Output the (X, Y) coordinate of the center of the cell containing the given text.  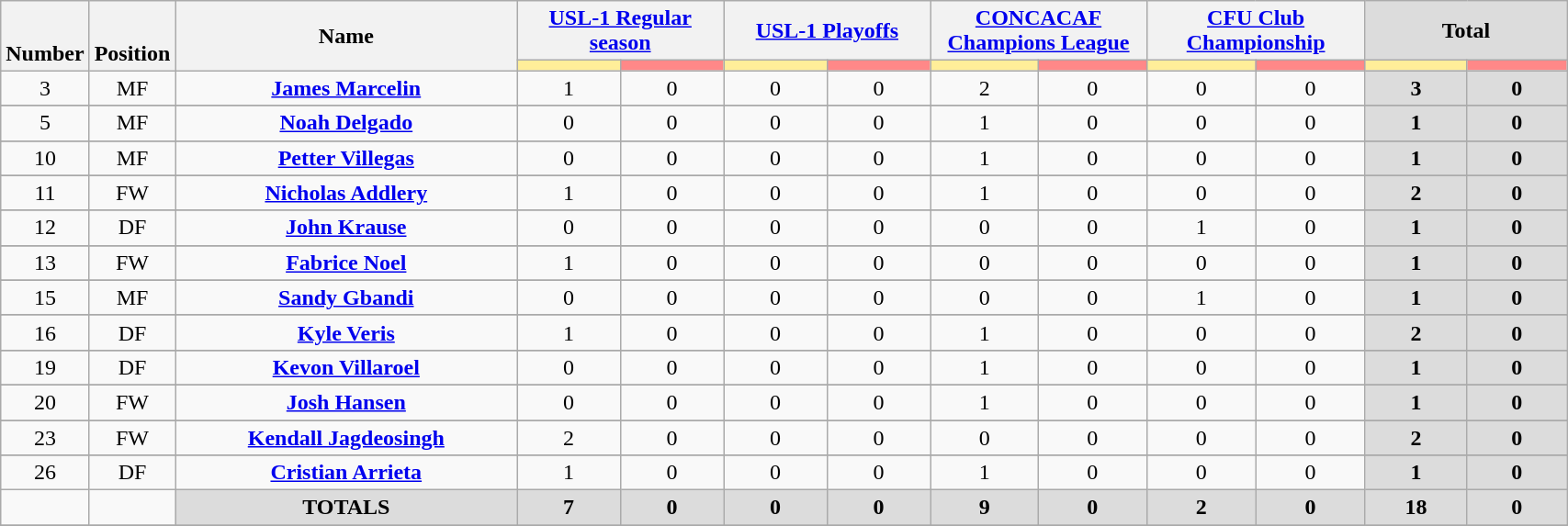
Josh Hansen (346, 402)
Kendall Jagdeosingh (346, 438)
TOTALS (346, 508)
Total (1466, 31)
23 (45, 438)
20 (45, 402)
16 (45, 332)
Petter Villegas (346, 158)
Kyle Veris (346, 332)
10 (45, 158)
26 (45, 473)
15 (45, 297)
Position (132, 36)
13 (45, 263)
9 (985, 508)
Kevon Villaroel (346, 367)
USL-1 Regular season (621, 31)
James Marcelin (346, 88)
18 (1416, 508)
5 (45, 123)
John Krause (346, 228)
USL-1 Playoffs (827, 31)
Sandy Gbandi (346, 297)
Noah Delgado (346, 123)
Number (45, 36)
Nicholas Addlery (346, 193)
Cristian Arrieta (346, 473)
19 (45, 367)
11 (45, 193)
CONCACAF Champions League (1038, 31)
12 (45, 228)
7 (570, 508)
Fabrice Noel (346, 263)
Name (346, 36)
CFU Club Championship (1256, 31)
